Locate the cell with the specified text and output its (x, y) center coordinate. 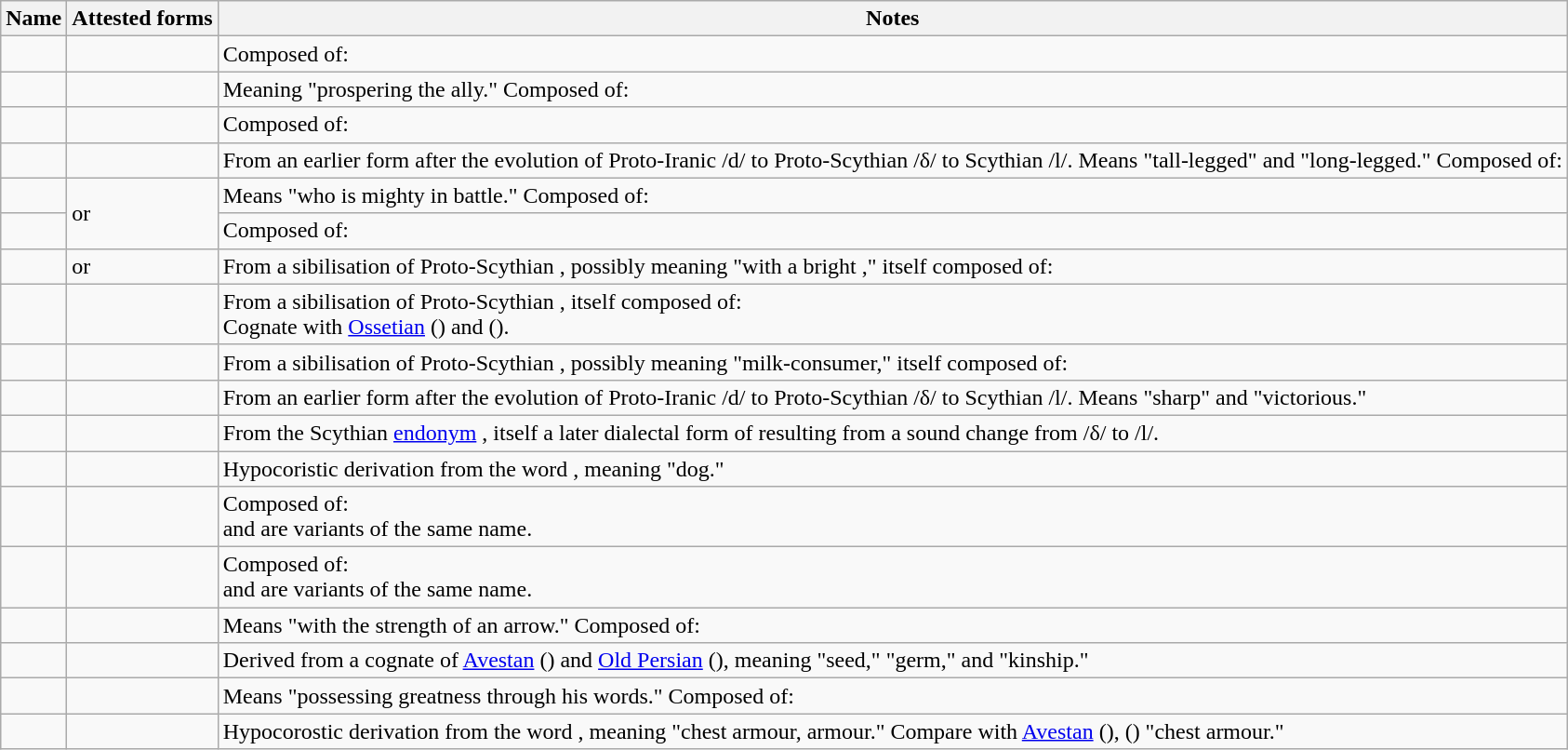
Means "with the strength of an arrow." Composed of: (893, 625)
Hypocorostic derivation from the word , meaning "chest armour, armour." Compare with Avestan (), () "chest armour." (893, 731)
From an earlier form after the evolution of Proto-Iranic /d/ to Proto-Scythian /δ/ to Scythian /l/. Means "sharp" and "victorious." (893, 397)
From a sibilisation of Proto-Scythian , possibly meaning "milk-consumer," itself composed of: (893, 362)
Attested forms (142, 19)
Means "possessing greatness through his words." Composed of: (893, 696)
Notes (893, 19)
From the Scythian endonym , itself a later dialectal form of resulting from a sound change from /δ/ to /l/. (893, 433)
Hypocoristic derivation from the word , meaning "dog." (893, 468)
Meaning "prospering the ally." Composed of: (893, 89)
Name (33, 19)
Means "who is mighty in battle." Composed of: (893, 195)
From a sibilisation of Proto-Scythian , itself composed of:Cognate with Ossetian () and (). (893, 315)
Derived from a cognate of Avestan () and Old Persian (), meaning "seed," "germ," and "kinship." (893, 661)
From a sibilisation of Proto-Scythian , possibly meaning "with a bright ," itself composed of: (893, 266)
